Find where the given text appears and provide that cell's center as (x, y) coordinate. 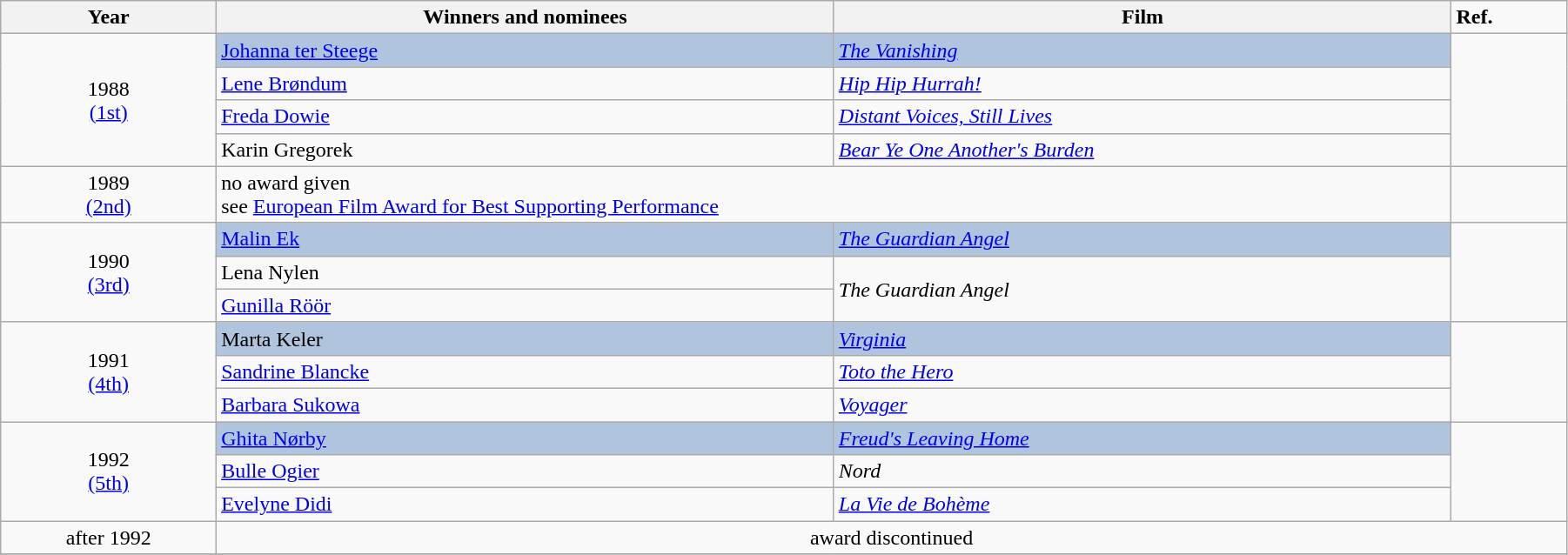
Ghita Nørby (526, 438)
Hip Hip Hurrah! (1142, 84)
1992(5th) (109, 471)
Sandrine Blancke (526, 371)
Nord (1142, 471)
Lena Nylen (526, 272)
Voyager (1142, 405)
Karin Gregorek (526, 150)
Year (109, 17)
1989(2nd) (109, 195)
Bulle Ogier (526, 471)
Freda Dowie (526, 117)
La Vie de Bohème (1142, 505)
Johanna ter Steege (526, 50)
Malin Ek (526, 239)
Toto the Hero (1142, 371)
1991(4th) (109, 371)
Evelyne Didi (526, 505)
after 1992 (109, 538)
Bear Ye One Another's Burden (1142, 150)
The Vanishing (1142, 50)
award discontinued (892, 538)
1990(3rd) (109, 272)
Freud's Leaving Home (1142, 438)
Film (1142, 17)
Lene Brøndum (526, 84)
Virginia (1142, 338)
Ref. (1509, 17)
Marta Keler (526, 338)
Winners and nominees (526, 17)
Barbara Sukowa (526, 405)
Gunilla Röör (526, 305)
Distant Voices, Still Lives (1142, 117)
1988(1st) (109, 100)
no award given see European Film Award for Best Supporting Performance (834, 195)
